For the text-containing cell, return its midpoint in [x, y] coordinate format. 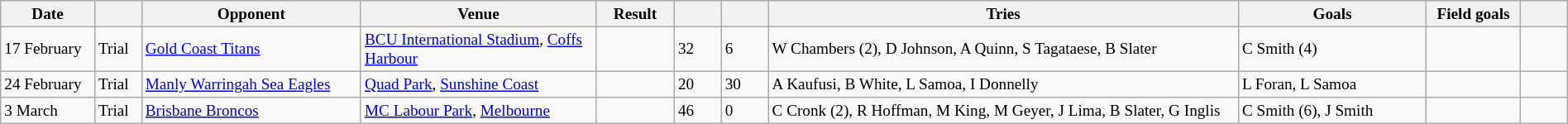
L Foran, L Samoa [1331, 84]
24 February [48, 84]
20 [698, 84]
Manly Warringah Sea Eagles [251, 84]
46 [698, 111]
Field goals [1474, 14]
Opponent [251, 14]
Date [48, 14]
0 [744, 111]
MC Labour Park, Melbourne [478, 111]
Goals [1331, 14]
BCU International Stadium, Coffs Harbour [478, 49]
Brisbane Broncos [251, 111]
Gold Coast Titans [251, 49]
Venue [478, 14]
C Smith (6), J Smith [1331, 111]
6 [744, 49]
C Smith (4) [1331, 49]
Quad Park, Sunshine Coast [478, 84]
30 [744, 84]
17 February [48, 49]
Tries [1003, 14]
C Cronk (2), R Hoffman, M King, M Geyer, J Lima, B Slater, G Inglis [1003, 111]
A Kaufusi, B White, L Samoa, I Donnelly [1003, 84]
W Chambers (2), D Johnson, A Quinn, S Tagataese, B Slater [1003, 49]
32 [698, 49]
3 March [48, 111]
Result [635, 14]
